Capture the cell that displays the provided text and extract its [X, Y] central coordinate. 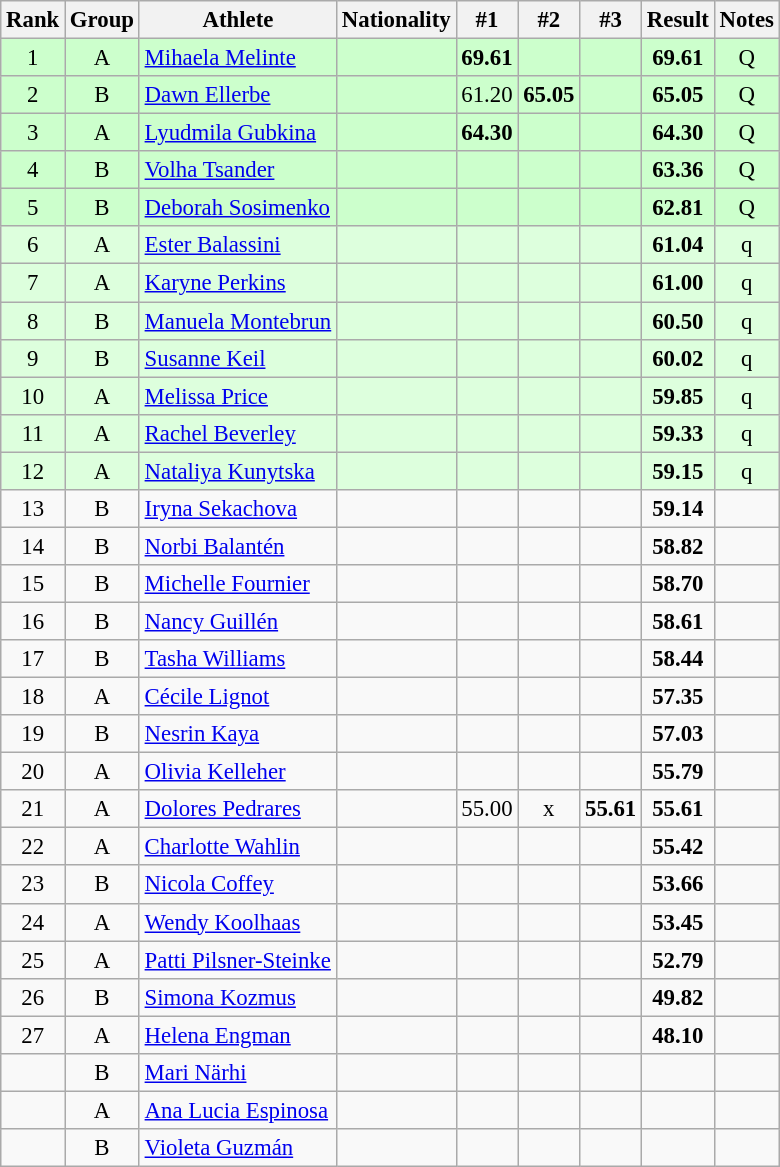
2 [33, 95]
Violeta Guzmán [238, 1148]
Mihaela Melinte [238, 58]
17 [33, 659]
Nesrin Kaya [238, 734]
7 [33, 283]
x [549, 809]
52.79 [678, 960]
59.14 [678, 509]
Ana Lucia Espinosa [238, 1110]
60.50 [678, 321]
55.79 [678, 772]
Cécile Lignot [238, 697]
#1 [487, 20]
Mari Närhi [238, 1073]
55.42 [678, 847]
58.70 [678, 584]
58.44 [678, 659]
27 [33, 1035]
20 [33, 772]
Rachel Beverley [238, 433]
59.85 [678, 396]
Nancy Guillén [238, 621]
Nataliya Kunytska [238, 471]
57.03 [678, 734]
59.33 [678, 433]
10 [33, 396]
4 [33, 170]
Iryna Sekachova [238, 509]
25 [33, 960]
53.45 [678, 922]
Volha Tsander [238, 170]
9 [33, 358]
23 [33, 885]
Patti Pilsner-Steinke [238, 960]
8 [33, 321]
Olivia Kelleher [238, 772]
62.81 [678, 208]
53.66 [678, 885]
13 [33, 509]
6 [33, 245]
18 [33, 697]
Deborah Sosimenko [238, 208]
58.61 [678, 621]
16 [33, 621]
1 [33, 58]
58.82 [678, 546]
61.04 [678, 245]
Rank [33, 20]
12 [33, 471]
Nicola Coffey [238, 885]
Nationality [396, 20]
Charlotte Wahlin [238, 847]
Group [102, 20]
Dawn Ellerbe [238, 95]
Melissa Price [238, 396]
Ester Balassini [238, 245]
Manuela Montebrun [238, 321]
61.20 [487, 95]
Lyudmila Gubkina [238, 133]
21 [33, 809]
#2 [549, 20]
Dolores Pedrares [238, 809]
Result [678, 20]
Tasha Williams [238, 659]
Susanne Keil [238, 358]
Wendy Koolhaas [238, 922]
24 [33, 922]
Michelle Fournier [238, 584]
3 [33, 133]
Simona Kozmus [238, 997]
48.10 [678, 1035]
Notes [746, 20]
61.00 [678, 283]
60.02 [678, 358]
19 [33, 734]
Karyne Perkins [238, 283]
Norbi Balantén [238, 546]
22 [33, 847]
55.00 [487, 809]
11 [33, 433]
Athlete [238, 20]
26 [33, 997]
57.35 [678, 697]
5 [33, 208]
59.15 [678, 471]
Helena Engman [238, 1035]
49.82 [678, 997]
14 [33, 546]
#3 [611, 20]
15 [33, 584]
63.36 [678, 170]
